Output the (X, Y) coordinate of the center of the cell containing the given text.  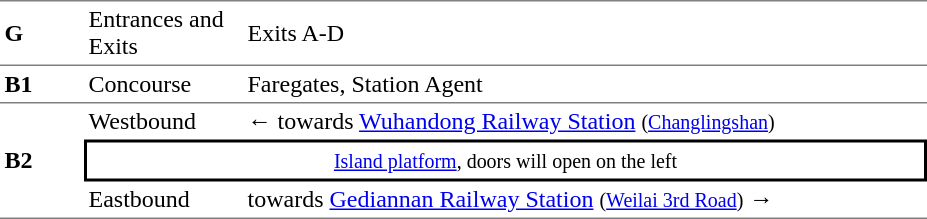
Exits A-D (585, 32)
Concourse (164, 84)
Faregates, Station Agent (585, 84)
Island platform, doors will open on the left (506, 161)
← towards Wuhandong Railway Station (Changlingshan) (585, 122)
G (42, 32)
Westbound (164, 122)
Entrances and Exits (164, 32)
B1 (42, 84)
